Provide the (x, y) coordinate of the cell's center where the given text is located.  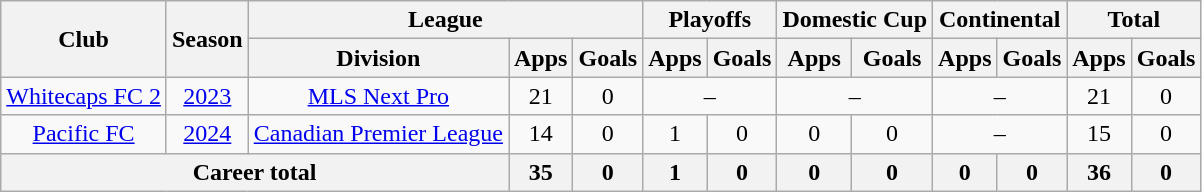
Continental (1000, 20)
MLS Next Pro (378, 96)
Season (207, 39)
Canadian Premier League (378, 134)
35 (540, 172)
2024 (207, 134)
Playoffs (710, 20)
Pacific FC (84, 134)
36 (1099, 172)
Division (378, 58)
2023 (207, 96)
League (445, 20)
Club (84, 39)
Whitecaps FC 2 (84, 96)
Career total (255, 172)
15 (1099, 134)
Domestic Cup (855, 20)
14 (540, 134)
Total (1134, 20)
